For the text-containing cell, return its midpoint in [x, y] coordinate format. 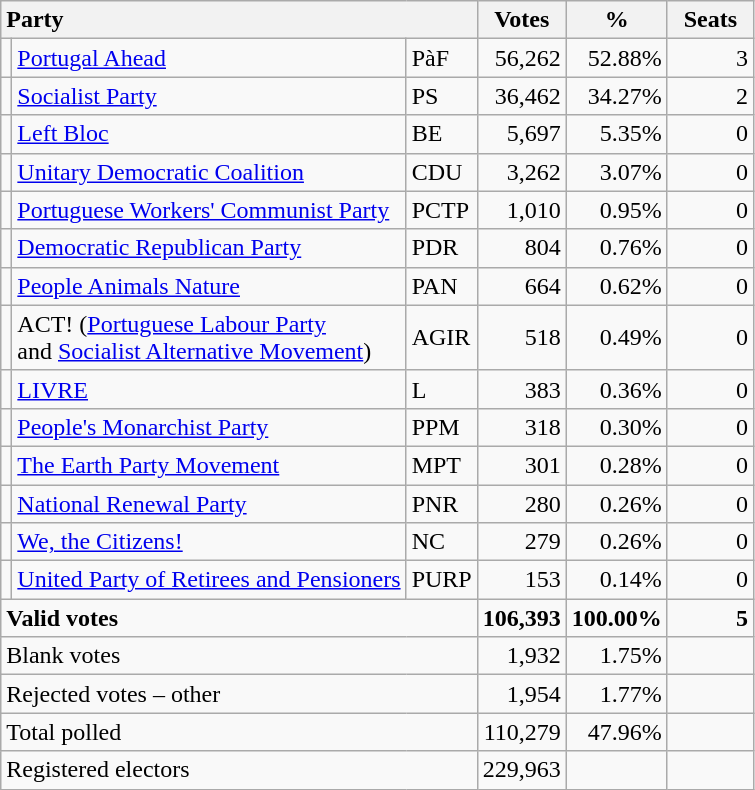
Unitary Democratic Coalition [209, 172]
0.36% [616, 389]
106,393 [522, 618]
2 [710, 96]
Rejected votes – other [239, 694]
1.77% [616, 694]
ACT! (Portuguese Labour Partyand Socialist Alternative Movement) [209, 338]
0.76% [616, 248]
5 [710, 618]
NC [442, 542]
110,279 [522, 732]
LIVRE [209, 389]
PPM [442, 427]
PDR [442, 248]
279 [522, 542]
Left Bloc [209, 134]
PàF [442, 58]
0.28% [616, 465]
CDU [442, 172]
664 [522, 286]
3.07% [616, 172]
3,262 [522, 172]
47.96% [616, 732]
Blank votes [239, 656]
BE [442, 134]
0.62% [616, 286]
0.49% [616, 338]
PS [442, 96]
MPT [442, 465]
People's Monarchist Party [209, 427]
5,697 [522, 134]
Party [239, 20]
56,262 [522, 58]
280 [522, 503]
1,954 [522, 694]
Valid votes [239, 618]
0.95% [616, 210]
383 [522, 389]
National Renewal Party [209, 503]
1.75% [616, 656]
5.35% [616, 134]
United Party of Retirees and Pensioners [209, 580]
People Animals Nature [209, 286]
Total polled [239, 732]
0.14% [616, 580]
34.27% [616, 96]
The Earth Party Movement [209, 465]
PCTP [442, 210]
PNR [442, 503]
1,010 [522, 210]
Portuguese Workers' Communist Party [209, 210]
36,462 [522, 96]
Votes [522, 20]
L [442, 389]
PURP [442, 580]
153 [522, 580]
318 [522, 427]
301 [522, 465]
0.30% [616, 427]
Socialist Party [209, 96]
1,932 [522, 656]
52.88% [616, 58]
Registered electors [239, 770]
% [616, 20]
We, the Citizens! [209, 542]
Portugal Ahead [209, 58]
518 [522, 338]
AGIR [442, 338]
804 [522, 248]
3 [710, 58]
100.00% [616, 618]
229,963 [522, 770]
Seats [710, 20]
PAN [442, 286]
Democratic Republican Party [209, 248]
